Return [X, Y] of the center of cell containing provided text 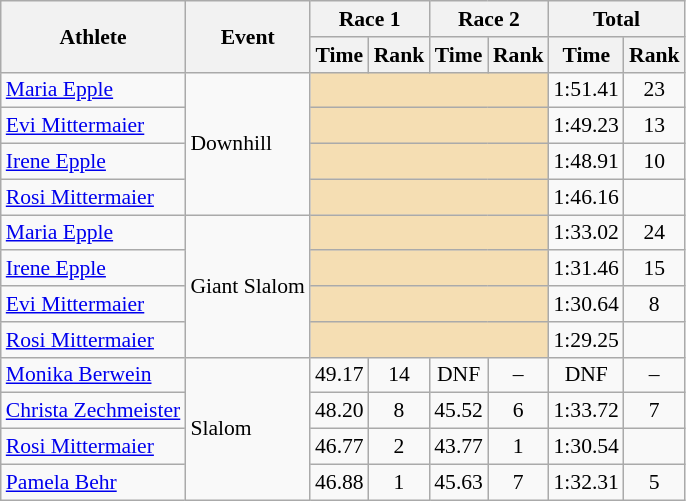
6 [518, 411]
Pamela Behr [94, 482]
10 [654, 162]
15 [654, 269]
1:30.64 [586, 304]
13 [654, 126]
Event [248, 36]
23 [654, 90]
2 [400, 447]
1:33.72 [586, 411]
1:29.25 [586, 340]
Downhill [248, 143]
1:48.91 [586, 162]
1:30.54 [586, 447]
1:51.41 [586, 90]
46.88 [340, 482]
1:31.46 [586, 269]
Athlete [94, 36]
Monika Berwein [94, 375]
45.52 [458, 411]
1:46.16 [586, 197]
5 [654, 482]
49.17 [340, 375]
Total [616, 19]
Christa Zechmeister [94, 411]
14 [400, 375]
Slalom [248, 428]
45.63 [458, 482]
46.77 [340, 447]
Giant Slalom [248, 286]
1:33.02 [586, 233]
48.20 [340, 411]
24 [654, 233]
1:32.31 [586, 482]
1:49.23 [586, 126]
Race 1 [370, 19]
Race 2 [488, 19]
43.77 [458, 447]
